For the text-containing cell, return its midpoint in (X, Y) coordinate format. 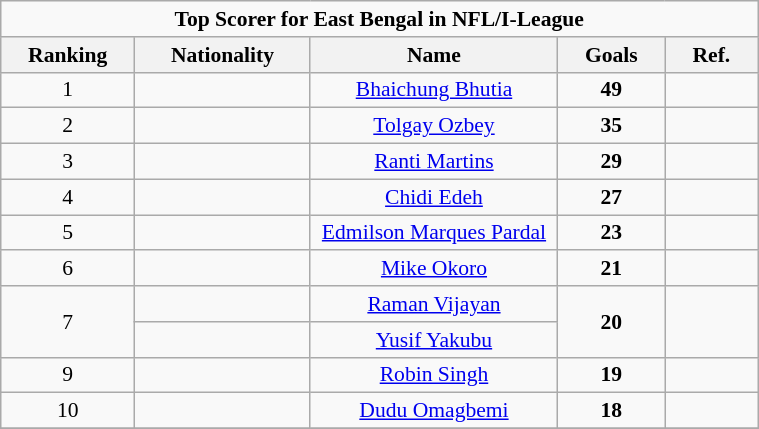
Goals (612, 55)
Mike Okoro (434, 269)
Ref. (712, 55)
Ranking (68, 55)
9 (68, 375)
Edmilson Marques Pardal (434, 233)
Chidi Edeh (434, 197)
27 (612, 197)
Ranti Martins (434, 162)
23 (612, 233)
Tolgay Ozbey (434, 126)
5 (68, 233)
10 (68, 411)
19 (612, 375)
Nationality (223, 55)
21 (612, 269)
Yusif Yakubu (434, 340)
20 (612, 322)
Bhaichung Bhutia (434, 90)
35 (612, 126)
Name (434, 55)
6 (68, 269)
1 (68, 90)
2 (68, 126)
29 (612, 162)
3 (68, 162)
4 (68, 197)
Top Scorer for East Bengal in NFL/I-League (380, 19)
18 (612, 411)
Raman Vijayan (434, 304)
49 (612, 90)
Robin Singh (434, 375)
Dudu Omagbemi (434, 411)
7 (68, 322)
